Scan for the cell matching the given text and deliver its (X, Y) coordinate at center. 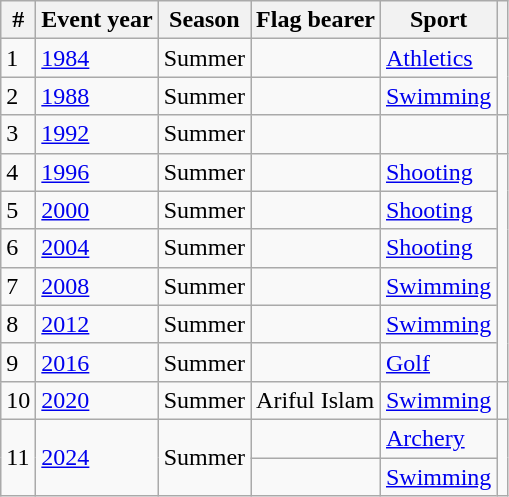
2000 (97, 210)
Archery (438, 438)
2004 (97, 248)
1 (18, 58)
Athletics (438, 58)
Sport (438, 20)
Season (204, 20)
Golf (438, 362)
2 (18, 96)
Ariful Islam (316, 400)
4 (18, 172)
Flag bearer (316, 20)
2020 (97, 400)
Event year (97, 20)
2012 (97, 324)
8 (18, 324)
2024 (97, 457)
1996 (97, 172)
9 (18, 362)
3 (18, 134)
# (18, 20)
1984 (97, 58)
11 (18, 457)
2008 (97, 286)
6 (18, 248)
10 (18, 400)
5 (18, 210)
1992 (97, 134)
2016 (97, 362)
7 (18, 286)
1988 (97, 96)
